Provide the [x, y] coordinate of the cell's center where the given text is located.  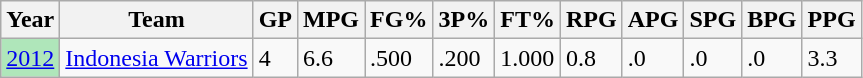
BPG [772, 20]
SPG [713, 20]
Year [30, 20]
FG% [399, 20]
PPG [832, 20]
6.6 [332, 58]
Indonesia Warriors [156, 58]
1.000 [528, 58]
RPG [591, 20]
0.8 [591, 58]
.200 [464, 58]
Team [156, 20]
3.3 [832, 58]
.500 [399, 58]
3P% [464, 20]
4 [275, 58]
2012 [30, 58]
APG [653, 20]
MPG [332, 20]
GP [275, 20]
FT% [528, 20]
